For the text-containing cell, return its midpoint in [X, Y] coordinate format. 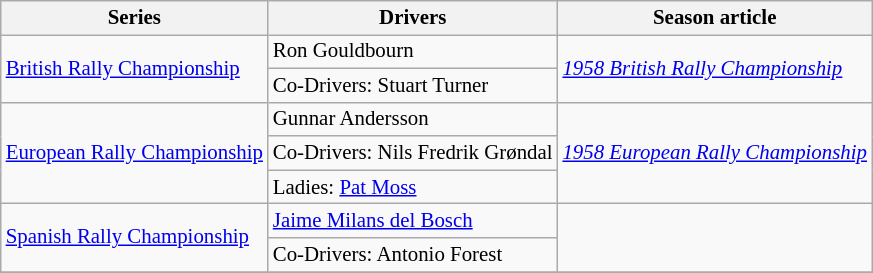
Season article [715, 18]
Spanish Rally Championship [134, 238]
Series [134, 18]
1958 European Rally Championship [715, 153]
Co-Drivers: Antonio Forest [413, 255]
British Rally Championship [134, 68]
Co-Drivers: Stuart Turner [413, 85]
Ladies: Pat Moss [413, 187]
Co-Drivers: Nils Fredrik Grøndal [413, 153]
European Rally Championship [134, 153]
Gunnar Andersson [413, 119]
Jaime Milans del Bosch [413, 221]
1958 British Rally Championship [715, 68]
Drivers [413, 18]
Ron Gouldbourn [413, 51]
